Provide the [X, Y] coordinate of the cell's center where the given text is located.  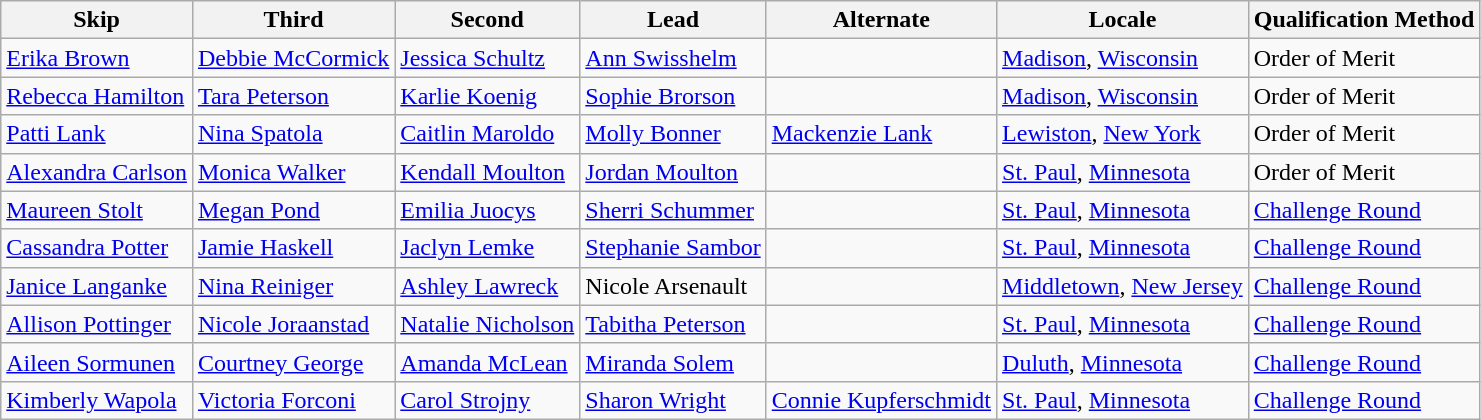
Mackenzie Lank [881, 134]
Janice Langanke [97, 286]
Connie Kupferschmidt [881, 400]
Kimberly Wapola [97, 400]
Amanda McLean [488, 362]
Emilia Juocys [488, 210]
Molly Bonner [673, 134]
Nina Reiniger [293, 286]
Natalie Nicholson [488, 324]
Nicole Arsenault [673, 286]
Jessica Schultz [488, 58]
Sherri Schummer [673, 210]
Megan Pond [293, 210]
Lewiston, New York [1123, 134]
Karlie Koenig [488, 96]
Cassandra Potter [97, 248]
Patti Lank [97, 134]
Alternate [881, 20]
Carol Strojny [488, 400]
Debbie McCormick [293, 58]
Rebecca Hamilton [97, 96]
Allison Pottinger [97, 324]
Monica Walker [293, 172]
Jamie Haskell [293, 248]
Miranda Solem [673, 362]
Qualification Method [1364, 20]
Skip [97, 20]
Second [488, 20]
Alexandra Carlson [97, 172]
Third [293, 20]
Tabitha Peterson [673, 324]
Middletown, New Jersey [1123, 286]
Erika Brown [97, 58]
Lead [673, 20]
Ann Swisshelm [673, 58]
Courtney George [293, 362]
Caitlin Maroldo [488, 134]
Sharon Wright [673, 400]
Duluth, Minnesota [1123, 362]
Maureen Stolt [97, 210]
Kendall Moulton [488, 172]
Nicole Joraanstad [293, 324]
Victoria Forconi [293, 400]
Ashley Lawreck [488, 286]
Jaclyn Lemke [488, 248]
Sophie Brorson [673, 96]
Locale [1123, 20]
Tara Peterson [293, 96]
Stephanie Sambor [673, 248]
Jordan Moulton [673, 172]
Aileen Sormunen [97, 362]
Nina Spatola [293, 134]
